Find where the given text appears and provide that cell's center as (X, Y) coordinate. 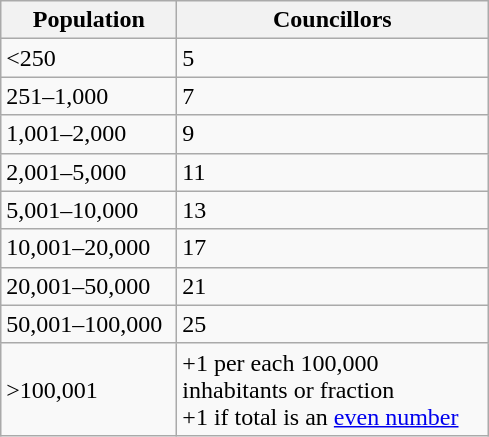
20,001–50,000 (89, 286)
Councillors (332, 20)
7 (332, 96)
13 (332, 210)
+1 per each 100,000 inhabitants or fraction+1 if total is an even number (332, 389)
5,001–10,000 (89, 210)
25 (332, 324)
251–1,000 (89, 96)
2,001–5,000 (89, 172)
1,001–2,000 (89, 134)
5 (332, 58)
10,001–20,000 (89, 248)
50,001–100,000 (89, 324)
<250 (89, 58)
>100,001 (89, 389)
11 (332, 172)
9 (332, 134)
Population (89, 20)
17 (332, 248)
21 (332, 286)
